Determine the [X, Y] coordinate at the center of the cell enclosing the given text.  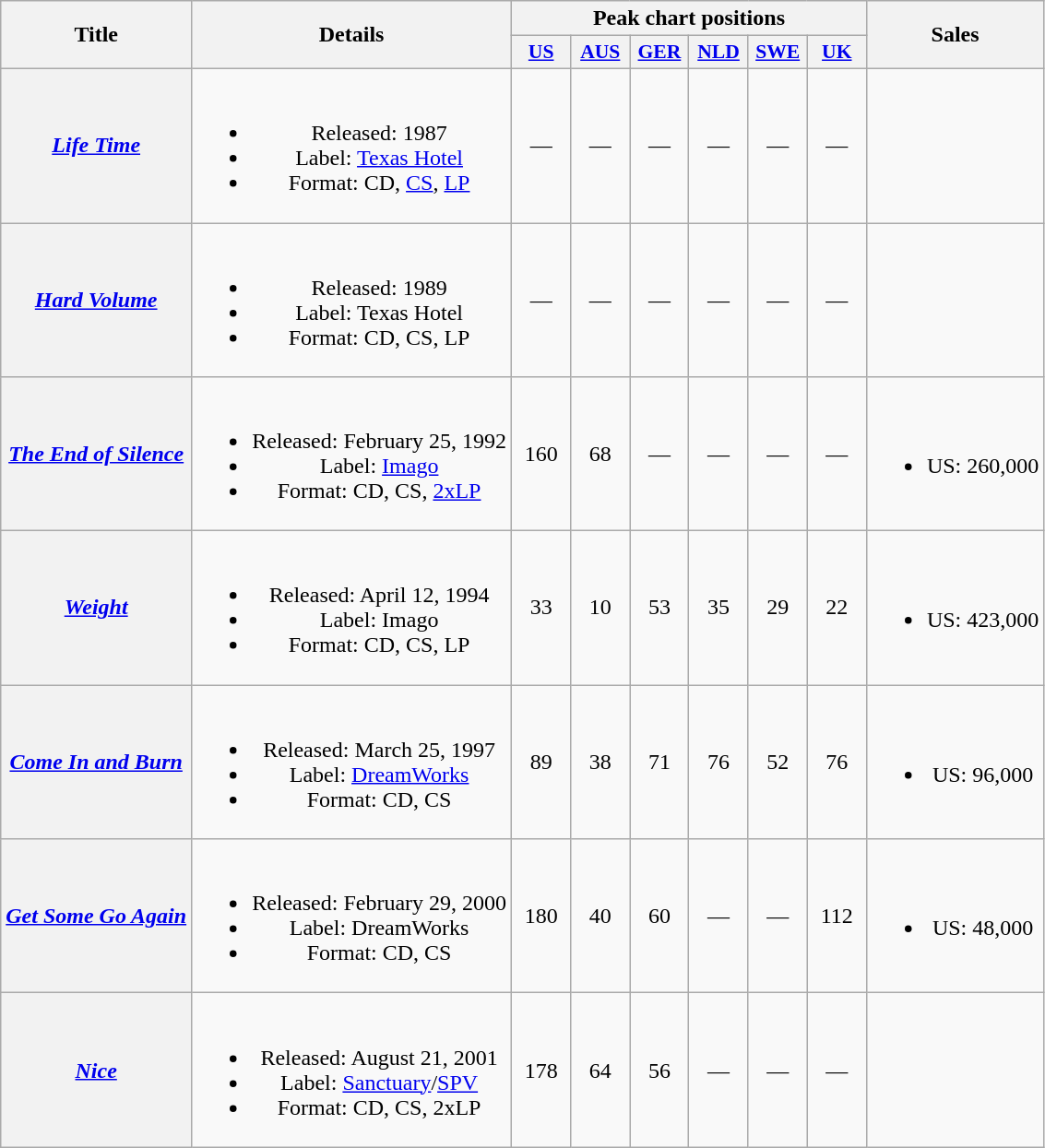
US: 423,000 [955, 609]
NLD [718, 53]
Weight [96, 609]
Released: February 29, 2000Label: DreamWorksFormat: CD, CS [352, 917]
The End of Silence [96, 454]
10 [600, 609]
Released: April 12, 1994Label: ImagoFormat: CD, CS, LP [352, 609]
Peak chart positions [690, 18]
Get Some Go Again [96, 917]
GER [659, 53]
60 [659, 917]
Released: 1987Label: Texas HotelFormat: CD, CS, LP [352, 146]
Released: March 25, 1997Label: DreamWorksFormat: CD, CS [352, 762]
US: 48,000 [955, 917]
22 [837, 609]
71 [659, 762]
Come In and Burn [96, 762]
38 [600, 762]
68 [600, 454]
US: 96,000 [955, 762]
Details [352, 35]
40 [600, 917]
53 [659, 609]
29 [778, 609]
178 [541, 1070]
52 [778, 762]
US: 260,000 [955, 454]
Sales [955, 35]
35 [718, 609]
89 [541, 762]
Title [96, 35]
112 [837, 917]
Nice [96, 1070]
Released: August 21, 2001Label: Sanctuary/SPVFormat: CD, CS, 2xLP [352, 1070]
64 [600, 1070]
Released: 1989Label: Texas HotelFormat: CD, CS, LP [352, 301]
180 [541, 917]
SWE [778, 53]
AUS [600, 53]
56 [659, 1070]
UK [837, 53]
Released: February 25, 1992Label: ImagoFormat: CD, CS, 2xLP [352, 454]
US [541, 53]
33 [541, 609]
Hard Volume [96, 301]
Life Time [96, 146]
160 [541, 454]
